Locate the cell with the specified text and output its (x, y) center coordinate. 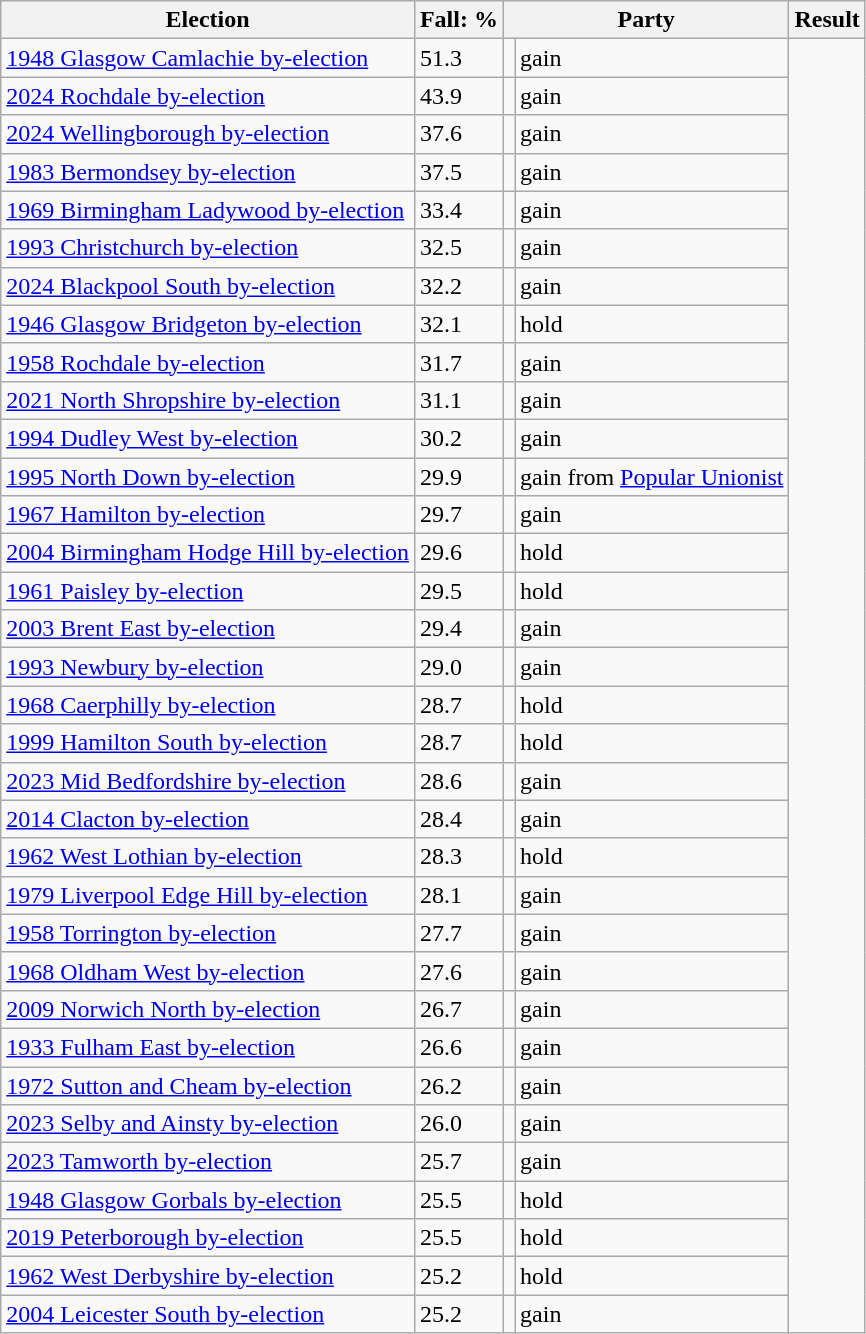
26.7 (458, 1009)
2004 Birmingham Hodge Hill by-election (208, 553)
1962 West Lothian by-election (208, 857)
2024 Wellingborough by-election (208, 134)
2024 Blackpool South by-election (208, 286)
2024 Rochdale by-election (208, 96)
1969 Birmingham Ladywood by-election (208, 210)
28.3 (458, 857)
1967 Hamilton by-election (208, 515)
43.9 (458, 96)
37.5 (458, 172)
29.4 (458, 629)
26.6 (458, 1047)
32.2 (458, 286)
1993 Christchurch by-election (208, 248)
1968 Oldham West by-election (208, 971)
2014 Clacton by-election (208, 819)
1933 Fulham East by-election (208, 1047)
30.2 (458, 438)
1958 Rochdale by-election (208, 362)
1994 Dudley West by-election (208, 438)
25.7 (458, 1162)
37.6 (458, 134)
1962 West Derbyshire by-election (208, 1276)
1993 Newbury by-election (208, 667)
32.1 (458, 324)
1948 Glasgow Camlachie by-election (208, 58)
1999 Hamilton South by-election (208, 743)
1979 Liverpool Edge Hill by-election (208, 895)
31.1 (458, 400)
28.1 (458, 895)
2004 Leicester South by-election (208, 1314)
gain from Popular Unionist (652, 477)
2009 Norwich North by-election (208, 1009)
2023 Mid Bedfordshire by-election (208, 781)
1948 Glasgow Gorbals by-election (208, 1200)
2023 Selby and Ainsty by-election (208, 1124)
1995 North Down by-election (208, 477)
26.0 (458, 1124)
31.7 (458, 362)
28.4 (458, 819)
29.6 (458, 553)
1946 Glasgow Bridgeton by-election (208, 324)
Party (646, 20)
1968 Caerphilly by-election (208, 705)
2003 Brent East by-election (208, 629)
29.5 (458, 591)
26.2 (458, 1085)
1961 Paisley by-election (208, 591)
Fall: % (458, 20)
32.5 (458, 248)
2019 Peterborough by-election (208, 1238)
2021 North Shropshire by-election (208, 400)
29.9 (458, 477)
29.0 (458, 667)
27.7 (458, 933)
28.6 (458, 781)
Election (208, 20)
Result (827, 20)
1958 Torrington by-election (208, 933)
29.7 (458, 515)
1983 Bermondsey by-election (208, 172)
1972 Sutton and Cheam by-election (208, 1085)
27.6 (458, 971)
2023 Tamworth by-election (208, 1162)
51.3 (458, 58)
33.4 (458, 210)
